From the cell containing the given text, extract its center point as (X, Y) coordinate. 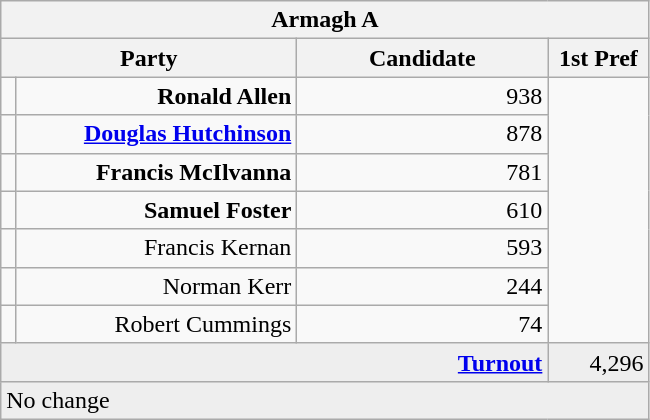
Douglas Hutchinson (156, 134)
Party (149, 58)
74 (422, 324)
Francis McIlvanna (156, 172)
Francis Kernan (156, 248)
Turnout (274, 362)
781 (422, 172)
878 (422, 134)
No change (325, 400)
Norman Kerr (156, 286)
Robert Cummings (156, 324)
Candidate (422, 58)
Armagh A (325, 20)
1st Pref (598, 58)
Samuel Foster (156, 210)
593 (422, 248)
Ronald Allen (156, 96)
938 (422, 96)
4,296 (598, 362)
244 (422, 286)
610 (422, 210)
